Scan for the cell matching the given text and deliver its (x, y) coordinate at center. 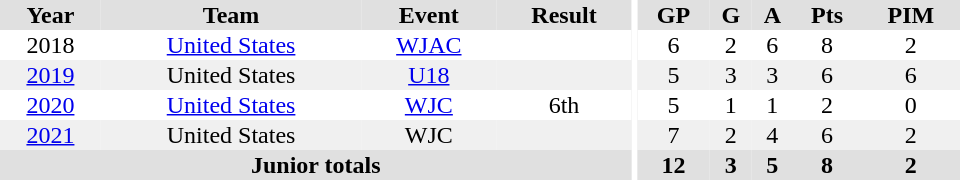
6th (564, 105)
WJAC (428, 45)
2019 (50, 75)
Event (428, 15)
2020 (50, 105)
U18 (428, 75)
Result (564, 15)
7 (674, 135)
G (730, 15)
2021 (50, 135)
GP (674, 15)
2018 (50, 45)
Team (231, 15)
Pts (826, 15)
Year (50, 15)
Junior totals (316, 165)
PIM (911, 15)
0 (911, 105)
12 (674, 165)
4 (772, 135)
A (772, 15)
